Scan for the cell matching the given text and deliver its (X, Y) coordinate at center. 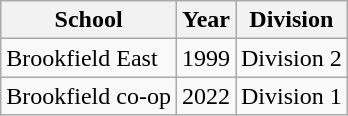
School (89, 20)
Division 2 (292, 58)
Brookfield East (89, 58)
Division (292, 20)
Brookfield co-op (89, 96)
Year (206, 20)
2022 (206, 96)
1999 (206, 58)
Division 1 (292, 96)
